Identify which cell holds the provided text, then report its (x, y) central coordinate. 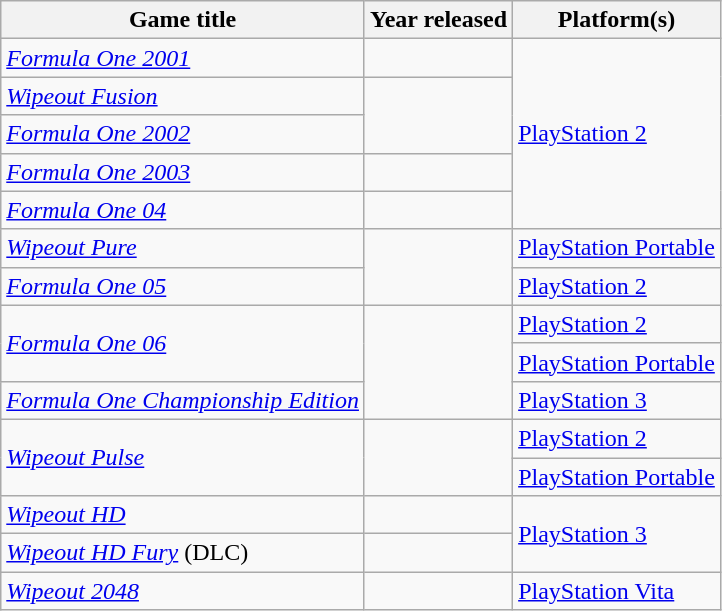
Formula One Championship Edition (183, 400)
Formula One 04 (183, 210)
Wipeout HD (183, 515)
Wipeout Fusion (183, 96)
PlayStation Vita (617, 591)
Formula One 2001 (183, 58)
Wipeout Pulse (183, 457)
Formula One 05 (183, 286)
Game title (183, 20)
Formula One 2003 (183, 172)
Wipeout 2048 (183, 591)
Wipeout Pure (183, 248)
Formula One 2002 (183, 134)
Platform(s) (617, 20)
Wipeout HD Fury (DLC) (183, 553)
Formula One 06 (183, 343)
Year released (438, 20)
